Find where the given text appears and provide that cell's center as [X, Y] coordinate. 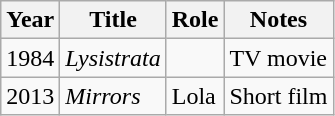
Lola [195, 96]
Mirrors [113, 96]
Short film [278, 96]
Title [113, 20]
Year [30, 20]
2013 [30, 96]
TV movie [278, 58]
Lysistrata [113, 58]
1984 [30, 58]
Role [195, 20]
Notes [278, 20]
